Locate the cell with the specified text and output its (x, y) center coordinate. 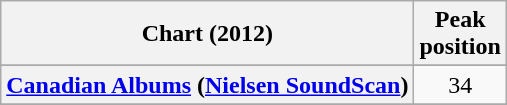
Canadian Albums (Nielsen SoundScan) (208, 85)
Peakposition (460, 34)
Chart (2012) (208, 34)
34 (460, 85)
